Find where the given text appears and provide that cell's center as [X, Y] coordinate. 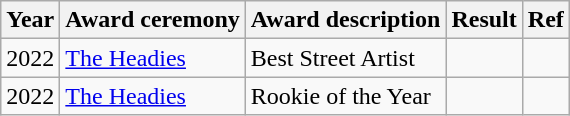
Award description [346, 20]
Result [484, 20]
Award ceremony [152, 20]
Rookie of the Year [346, 96]
Year [30, 20]
Ref [546, 20]
Best Street Artist [346, 58]
